Output the [X, Y] coordinate of the center of the cell containing the given text.  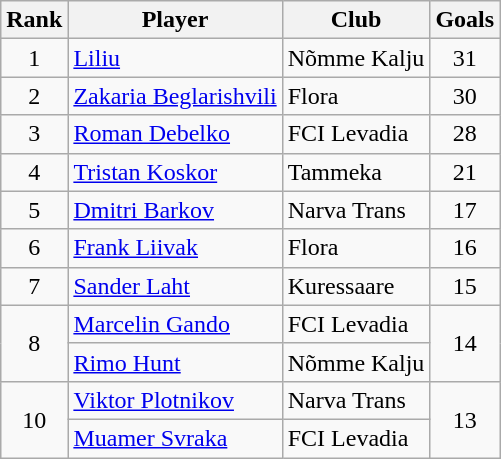
7 [34, 286]
28 [465, 134]
17 [465, 210]
2 [34, 96]
13 [465, 419]
Club [356, 20]
Marcelin Gando [175, 324]
30 [465, 96]
31 [465, 58]
Rank [34, 20]
4 [34, 172]
5 [34, 210]
14 [465, 343]
1 [34, 58]
Sander Laht [175, 286]
Tristan Koskor [175, 172]
Roman Debelko [175, 134]
6 [34, 248]
Kuressaare [356, 286]
Muamer Svraka [175, 438]
Zakaria Beglarishvili [175, 96]
Liliu [175, 58]
16 [465, 248]
15 [465, 286]
Rimo Hunt [175, 362]
Player [175, 20]
Viktor Plotnikov [175, 400]
Frank Liivak [175, 248]
Tammeka [356, 172]
Dmitri Barkov [175, 210]
8 [34, 343]
21 [465, 172]
3 [34, 134]
Goals [465, 20]
10 [34, 419]
